Pinpoint the cell where the given text exists, returning its [X, Y] midpoint coordinate. 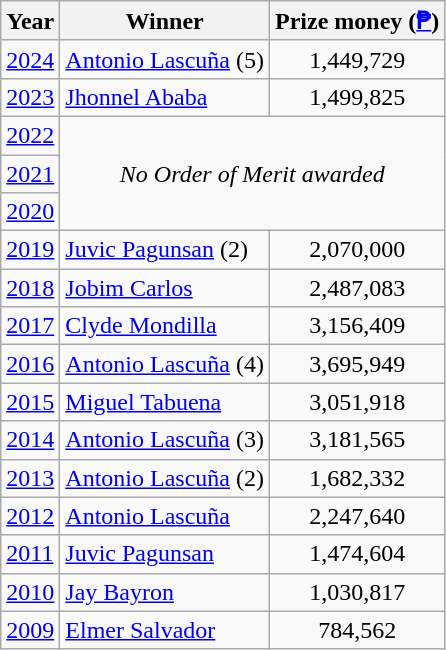
2014 [30, 440]
2010 [30, 592]
2009 [30, 630]
Clyde Mondilla [165, 326]
1,682,332 [356, 478]
Winner [165, 21]
Antonio Lascuña (3) [165, 440]
2023 [30, 97]
2018 [30, 288]
2,487,083 [356, 288]
2016 [30, 364]
Jay Bayron [165, 592]
Antonio Lascuña (5) [165, 59]
Juvic Pagunsan (2) [165, 250]
2021 [30, 173]
Year [30, 21]
2015 [30, 402]
No Order of Merit awarded [252, 173]
Antonio Lascuña (4) [165, 364]
Prize money (₱) [356, 21]
2012 [30, 516]
2020 [30, 212]
2017 [30, 326]
3,156,409 [356, 326]
2013 [30, 478]
3,695,949 [356, 364]
Antonio Lascuña [165, 516]
Jhonnel Ababa [165, 97]
Miguel Tabuena [165, 402]
Jobim Carlos [165, 288]
Juvic Pagunsan [165, 554]
2011 [30, 554]
1,449,729 [356, 59]
Antonio Lascuña (2) [165, 478]
2022 [30, 135]
3,051,918 [356, 402]
2019 [30, 250]
1,499,825 [356, 97]
2,070,000 [356, 250]
3,181,565 [356, 440]
2024 [30, 59]
1,030,817 [356, 592]
2,247,640 [356, 516]
Elmer Salvador [165, 630]
1,474,604 [356, 554]
784,562 [356, 630]
